Provide the (X, Y) coordinate of the cell's center where the given text is located.  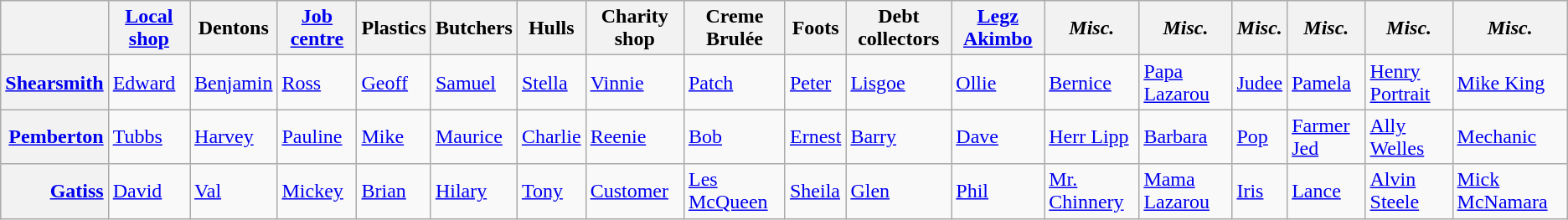
Plastics (394, 28)
Stella (551, 82)
Geoff (394, 82)
Mike King (1509, 82)
Local shop (149, 28)
Sheila (815, 191)
Hilary (474, 191)
Charity shop (635, 28)
Iris (1260, 191)
Glen (899, 191)
Pemberton (54, 137)
Mama Lazarou (1186, 191)
Customer (635, 191)
Val (234, 191)
Maurice (474, 137)
Pop (1260, 137)
Mr. Chinnery (1092, 191)
Tubbs (149, 137)
Bob (734, 137)
Tony (551, 191)
Judee (1260, 82)
Pamela (1327, 82)
Edward (149, 82)
Dentons (234, 28)
Henry Portrait (1409, 82)
Ross (317, 82)
Creme Brulée (734, 28)
Herr Lipp (1092, 137)
Barbara (1186, 137)
Mickey (317, 191)
Butchers (474, 28)
Lance (1327, 191)
Legz Akimbo (998, 28)
Papa Lazarou (1186, 82)
Ally Welles (1409, 137)
Samuel (474, 82)
Hulls (551, 28)
Phil (998, 191)
Reenie (635, 137)
Foots (815, 28)
Ollie (998, 82)
Job centre (317, 28)
Charlie (551, 137)
Patch (734, 82)
Mick McNamara (1509, 191)
Mike (394, 137)
Gatiss (54, 191)
Vinnie (635, 82)
Harvey (234, 137)
Alvin Steele (1409, 191)
David (149, 191)
Ernest (815, 137)
Benjamin (234, 82)
Dave (998, 137)
Shearsmith (54, 82)
Brian (394, 191)
Barry (899, 137)
Bernice (1092, 82)
Lisgoe (899, 82)
Peter (815, 82)
Mechanic (1509, 137)
Les McQueen (734, 191)
Pauline (317, 137)
Farmer Jed (1327, 137)
Debt collectors (899, 28)
